Scan for the cell matching the given text and deliver its [x, y] coordinate at center. 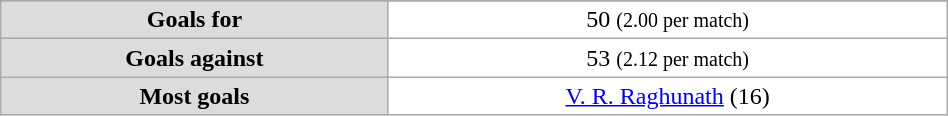
50 (2.00 per match) [668, 20]
Goals for [194, 20]
Most goals [194, 96]
Goals against [194, 58]
53 (2.12 per match) [668, 58]
V. R. Raghunath (16) [668, 96]
